Output the (x, y) coordinate of the center of the cell containing the given text.  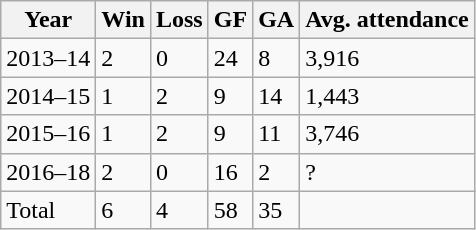
GA (276, 20)
24 (230, 58)
11 (276, 134)
35 (276, 210)
4 (179, 210)
? (388, 172)
Avg. attendance (388, 20)
2015–16 (48, 134)
2013–14 (48, 58)
Total (48, 210)
58 (230, 210)
2014–15 (48, 96)
14 (276, 96)
GF (230, 20)
Loss (179, 20)
2016–18 (48, 172)
3,916 (388, 58)
Year (48, 20)
6 (124, 210)
16 (230, 172)
Win (124, 20)
3,746 (388, 134)
1,443 (388, 96)
8 (276, 58)
